Pinpoint the cell where the given text exists, returning its (x, y) midpoint coordinate. 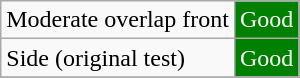
Moderate overlap front (118, 20)
Side (original test) (118, 58)
